Provide the (x, y) coordinate of the cell's center where the given text is located.  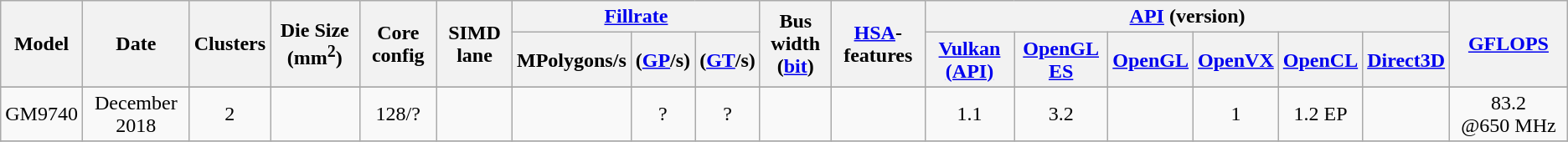
Die Size (mm2) (315, 43)
(GT/s) (728, 60)
Bus width(bit) (796, 43)
OpenGL ES (1061, 60)
API (version) (1187, 17)
2 (230, 114)
HSA-features (878, 43)
1.2 EP (1320, 114)
GFLOPS (1509, 43)
Direct3D (1406, 60)
3.2 (1061, 114)
(GP/s) (663, 60)
Clusters (230, 43)
OpenGL (1151, 60)
83.2 @650 MHz (1509, 114)
1 (1236, 114)
Fillrate (637, 17)
OpenCL (1320, 60)
Vulkan (API) (969, 60)
MPolygons/s (572, 60)
Date (136, 43)
SIMD lane (475, 43)
Core config (399, 43)
GM9740 (42, 114)
December 2018 (136, 114)
Model (42, 43)
1.1 (969, 114)
128/? (399, 114)
OpenVX (1236, 60)
